From the cell containing the given text, extract its center point as [x, y] coordinate. 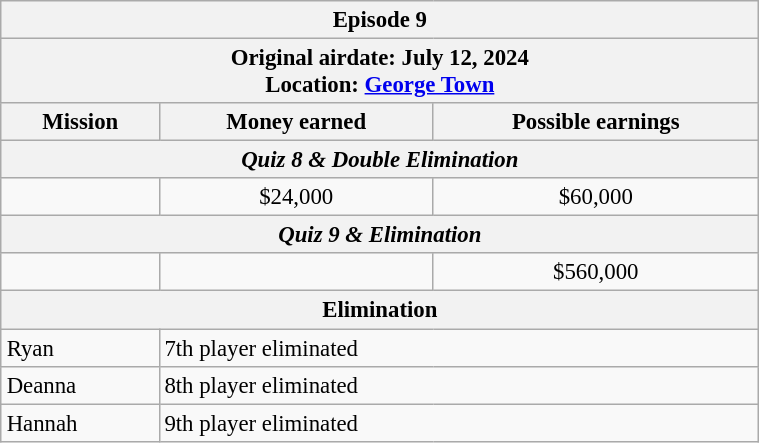
9th player eliminated [458, 423]
Elimination [380, 310]
Money earned [296, 122]
8th player eliminated [458, 385]
Hannah [80, 423]
Quiz 8 & Double Elimination [380, 160]
Mission [80, 122]
Possible earnings [596, 122]
Deanna [80, 385]
Original airdate: July 12, 2024Location: George Town [380, 70]
Ryan [80, 347]
Episode 9 [380, 20]
7th player eliminated [458, 347]
Quiz 9 & Elimination [380, 235]
$60,000 [596, 197]
$560,000 [596, 272]
$24,000 [296, 197]
